Identify which cell holds the provided text, then report its [X, Y] central coordinate. 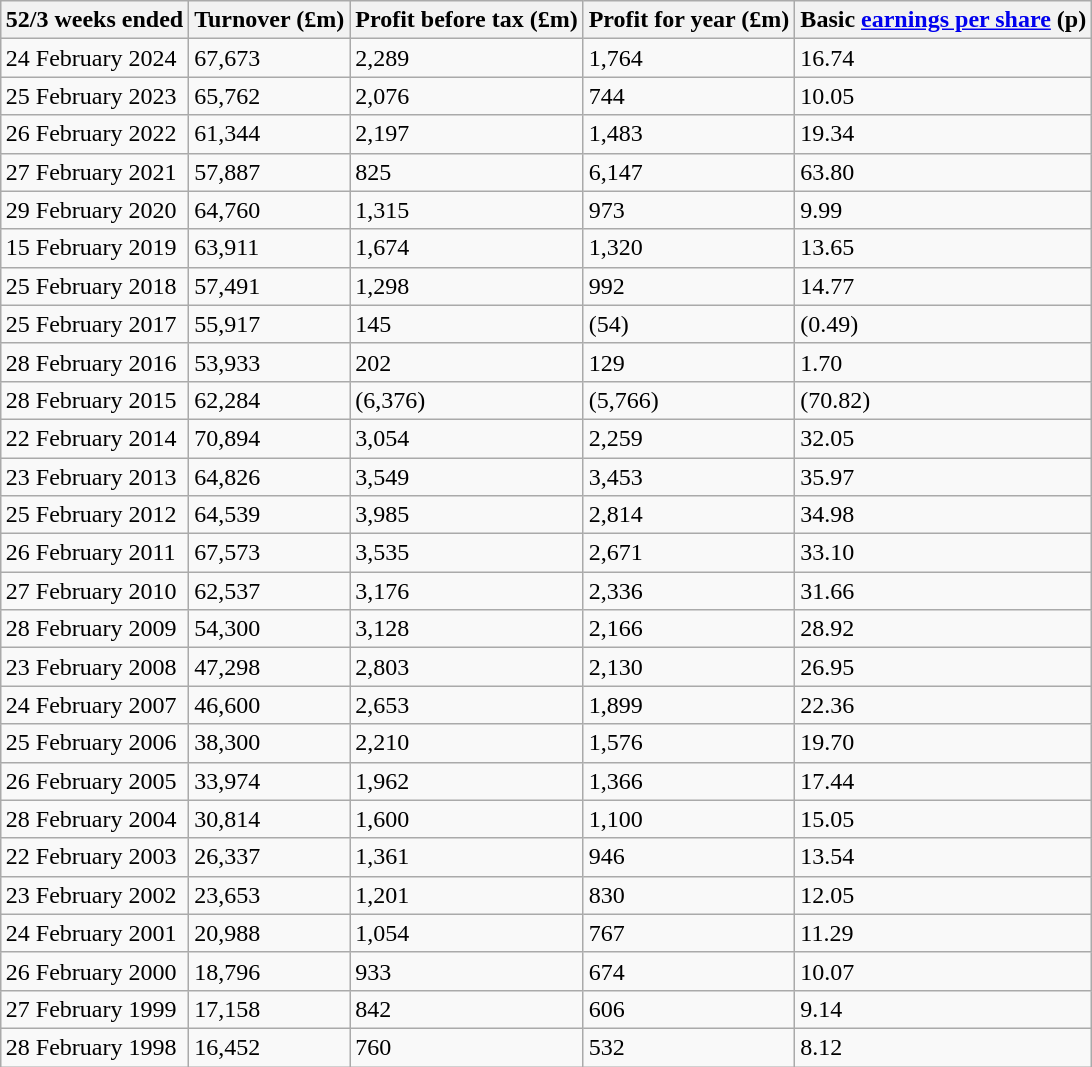
1,600 [466, 819]
744 [689, 96]
16.74 [944, 58]
1,100 [689, 819]
29 February 2020 [94, 210]
25 February 2006 [94, 743]
63.80 [944, 172]
65,762 [270, 96]
26 February 2005 [94, 781]
17.44 [944, 781]
14.77 [944, 286]
Basic earnings per share (p) [944, 20]
46,600 [270, 705]
61,344 [270, 134]
67,573 [270, 553]
55,917 [270, 324]
830 [689, 895]
25 February 2018 [94, 286]
2,130 [689, 667]
22.36 [944, 705]
28 February 1998 [94, 1047]
13.65 [944, 248]
17,158 [270, 1009]
22 February 2003 [94, 857]
28 February 2009 [94, 629]
28 February 2015 [94, 400]
11.29 [944, 933]
24 February 2001 [94, 933]
47,298 [270, 667]
31.66 [944, 591]
2,336 [689, 591]
26 February 2011 [94, 553]
64,539 [270, 515]
2,166 [689, 629]
9.14 [944, 1009]
13.54 [944, 857]
2,259 [689, 438]
(0.49) [944, 324]
9.99 [944, 210]
63,911 [270, 248]
25 February 2017 [94, 324]
1,899 [689, 705]
2,289 [466, 58]
26 February 2022 [94, 134]
57,887 [270, 172]
2,814 [689, 515]
20,988 [270, 933]
Profit for year (£m) [689, 20]
64,760 [270, 210]
2,076 [466, 96]
32.05 [944, 438]
973 [689, 210]
24 February 2007 [94, 705]
2,671 [689, 553]
28.92 [944, 629]
1,366 [689, 781]
1,483 [689, 134]
18,796 [270, 971]
57,491 [270, 286]
1,764 [689, 58]
946 [689, 857]
842 [466, 1009]
38,300 [270, 743]
1,201 [466, 895]
27 February 1999 [94, 1009]
992 [689, 286]
3,128 [466, 629]
23 February 2008 [94, 667]
62,284 [270, 400]
8.12 [944, 1047]
64,826 [270, 477]
54,300 [270, 629]
52/3 weeks ended [94, 20]
26,337 [270, 857]
26.95 [944, 667]
2,653 [466, 705]
(70.82) [944, 400]
3,535 [466, 553]
27 February 2010 [94, 591]
129 [689, 362]
202 [466, 362]
34.98 [944, 515]
(6,376) [466, 400]
16,452 [270, 1047]
23 February 2002 [94, 895]
62,537 [270, 591]
2,803 [466, 667]
145 [466, 324]
3,453 [689, 477]
19.70 [944, 743]
33,974 [270, 781]
53,933 [270, 362]
15 February 2019 [94, 248]
532 [689, 1047]
1,361 [466, 857]
28 February 2004 [94, 819]
2,210 [466, 743]
Profit before tax (£m) [466, 20]
19.34 [944, 134]
606 [689, 1009]
3,985 [466, 515]
760 [466, 1047]
767 [689, 933]
24 February 2024 [94, 58]
1,054 [466, 933]
28 February 2016 [94, 362]
3,054 [466, 438]
3,549 [466, 477]
35.97 [944, 477]
(54) [689, 324]
6,147 [689, 172]
1,298 [466, 286]
27 February 2021 [94, 172]
26 February 2000 [94, 971]
25 February 2012 [94, 515]
15.05 [944, 819]
12.05 [944, 895]
10.07 [944, 971]
3,176 [466, 591]
1,576 [689, 743]
30,814 [270, 819]
674 [689, 971]
2,197 [466, 134]
1,315 [466, 210]
22 February 2014 [94, 438]
67,673 [270, 58]
(5,766) [689, 400]
1,674 [466, 248]
70,894 [270, 438]
33.10 [944, 553]
825 [466, 172]
933 [466, 971]
23 February 2013 [94, 477]
25 February 2023 [94, 96]
23,653 [270, 895]
1.70 [944, 362]
10.05 [944, 96]
Turnover (£m) [270, 20]
1,320 [689, 248]
1,962 [466, 781]
